Detect which cell encompasses the target text, then output its (x, y) center coordinate. 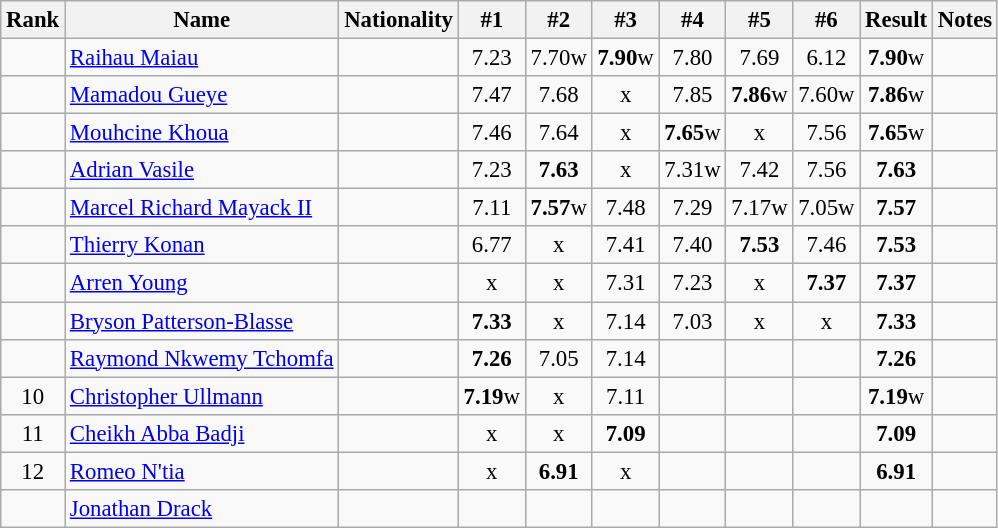
7.70w (558, 58)
Romeo N'tia (202, 471)
6.12 (826, 58)
#6 (826, 20)
Thierry Konan (202, 245)
Raihau Maiau (202, 58)
7.05w (826, 208)
7.64 (558, 133)
7.57 (896, 208)
11 (33, 433)
7.40 (692, 245)
Mouhcine Khoua (202, 133)
Name (202, 20)
7.29 (692, 208)
7.68 (558, 95)
7.03 (692, 321)
7.31 (626, 283)
7.05 (558, 358)
Adrian Vasile (202, 170)
7.41 (626, 245)
Jonathan Drack (202, 509)
#2 (558, 20)
7.80 (692, 58)
Bryson Patterson-Blasse (202, 321)
7.47 (492, 95)
7.31w (692, 170)
7.69 (760, 58)
7.48 (626, 208)
7.17w (760, 208)
Result (896, 20)
Mamadou Gueye (202, 95)
12 (33, 471)
#3 (626, 20)
7.60w (826, 95)
10 (33, 396)
#5 (760, 20)
Notes (964, 20)
7.57w (558, 208)
#4 (692, 20)
Cheikh Abba Badji (202, 433)
7.85 (692, 95)
#1 (492, 20)
Marcel Richard Mayack II (202, 208)
Raymond Nkwemy Tchomfa (202, 358)
6.77 (492, 245)
Nationality (398, 20)
Arren Young (202, 283)
Christopher Ullmann (202, 396)
7.42 (760, 170)
Rank (33, 20)
